Determine the (X, Y) coordinate at the center of the cell enclosing the given text.  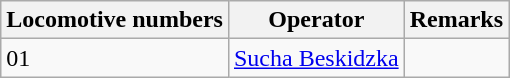
Locomotive numbers (115, 20)
01 (115, 58)
Operator (316, 20)
Remarks (456, 20)
Sucha Beskidzka (316, 58)
